Search for the cell housing the specified text and yield its (X, Y) center coordinate. 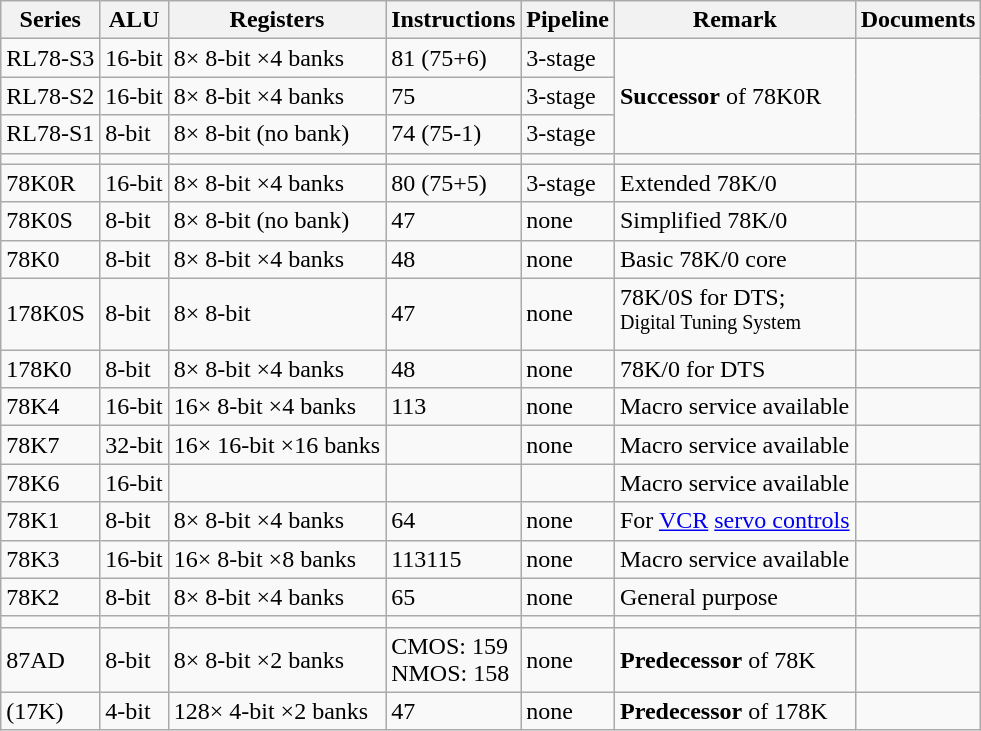
8× 8-bit (276, 314)
16× 8-bit ×8 banks (276, 559)
Predecessor of 78K (734, 660)
CMOS: 159NMOS: 158 (454, 660)
(17K) (50, 711)
78K6 (50, 483)
8× 8-bit ×2 banks (276, 660)
Basic 78K/0 core (734, 259)
4-bit (134, 711)
78K/0S for DTS;Digital Tuning System (734, 314)
General purpose (734, 597)
178K0 (50, 369)
78K/0 for DTS (734, 369)
Registers (276, 20)
ALU (134, 20)
128× 4-bit ×2 banks (276, 711)
Documents (918, 20)
78K0S (50, 221)
Series (50, 20)
78K7 (50, 445)
Successor of 78K0R (734, 96)
RL78-S1 (50, 134)
Pipeline (568, 20)
75 (454, 96)
78K2 (50, 597)
78K0 (50, 259)
16× 8-bit ×4 banks (276, 407)
65 (454, 597)
87AD (50, 660)
For VCR servo controls (734, 521)
74 (75-1) (454, 134)
Remark (734, 20)
RL78-S2 (50, 96)
78K0R (50, 183)
178K0S (50, 314)
32-bit (134, 445)
81 (75+6) (454, 58)
113 (454, 407)
64 (454, 521)
RL78-S3 (50, 58)
80 (75+5) (454, 183)
78K3 (50, 559)
113115 (454, 559)
78K1 (50, 521)
Instructions (454, 20)
78K4 (50, 407)
Simplified 78K/0 (734, 221)
16× 16-bit ×16 banks (276, 445)
Predecessor of 178K (734, 711)
Extended 78K/0 (734, 183)
